Extract the [x, y] coordinate from the center of the cell holding the provided text.  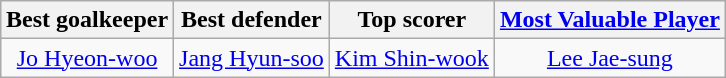
Top scorer [412, 20]
Jo Hyeon-woo [88, 58]
Lee Jae-sung [610, 58]
Kim Shin-wook [412, 58]
Best defender [252, 20]
Most Valuable Player [610, 20]
Jang Hyun-soo [252, 58]
Best goalkeeper [88, 20]
